For the text-containing cell, return its midpoint in (x, y) coordinate format. 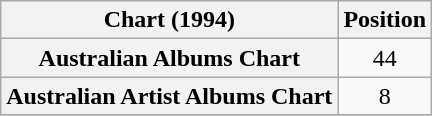
Australian Artist Albums Chart (170, 96)
Australian Albums Chart (170, 58)
Position (385, 20)
Chart (1994) (170, 20)
44 (385, 58)
8 (385, 96)
